Provide the (X, Y) coordinate of the cell's center where the given text is located.  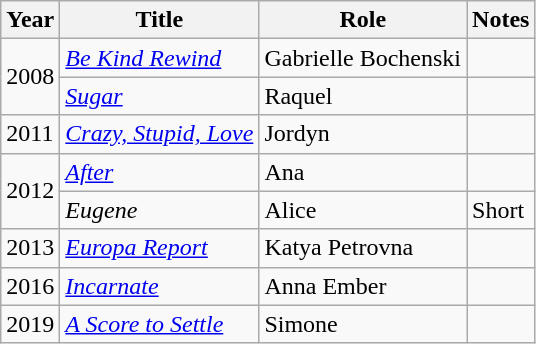
2011 (30, 134)
Short (501, 210)
2019 (30, 324)
After (160, 172)
Year (30, 20)
Sugar (160, 96)
Alice (363, 210)
2012 (30, 191)
Notes (501, 20)
Role (363, 20)
Be Kind Rewind (160, 58)
Anna Ember (363, 286)
Ana (363, 172)
2016 (30, 286)
2008 (30, 77)
Katya Petrovna (363, 248)
Simone (363, 324)
Incarnate (160, 286)
2013 (30, 248)
Title (160, 20)
Eugene (160, 210)
Raquel (363, 96)
Europa Report (160, 248)
A Score to Settle (160, 324)
Gabrielle Bochenski (363, 58)
Jordyn (363, 134)
Crazy, Stupid, Love (160, 134)
